Return the [x, y] coordinate for the center point of the cell that contains the specified text.  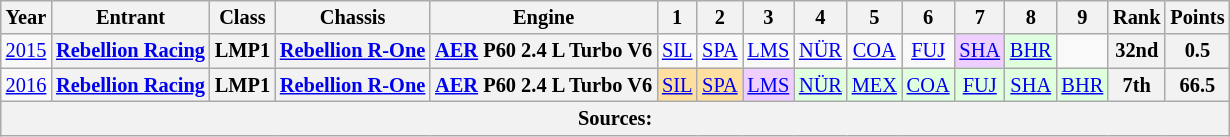
Sources: [616, 118]
Points [1197, 17]
Class [242, 17]
2015 [26, 51]
2 [720, 17]
7 [979, 17]
Rank [1136, 17]
MEX [874, 85]
Year [26, 17]
7th [1136, 85]
Chassis [352, 17]
2016 [26, 85]
3 [768, 17]
8 [1031, 17]
9 [1083, 17]
Entrant [130, 17]
1 [677, 17]
6 [928, 17]
Engine [544, 17]
5 [874, 17]
0.5 [1197, 51]
4 [820, 17]
32nd [1136, 51]
66.5 [1197, 85]
